Locate the cell with the specified text and output its (x, y) center coordinate. 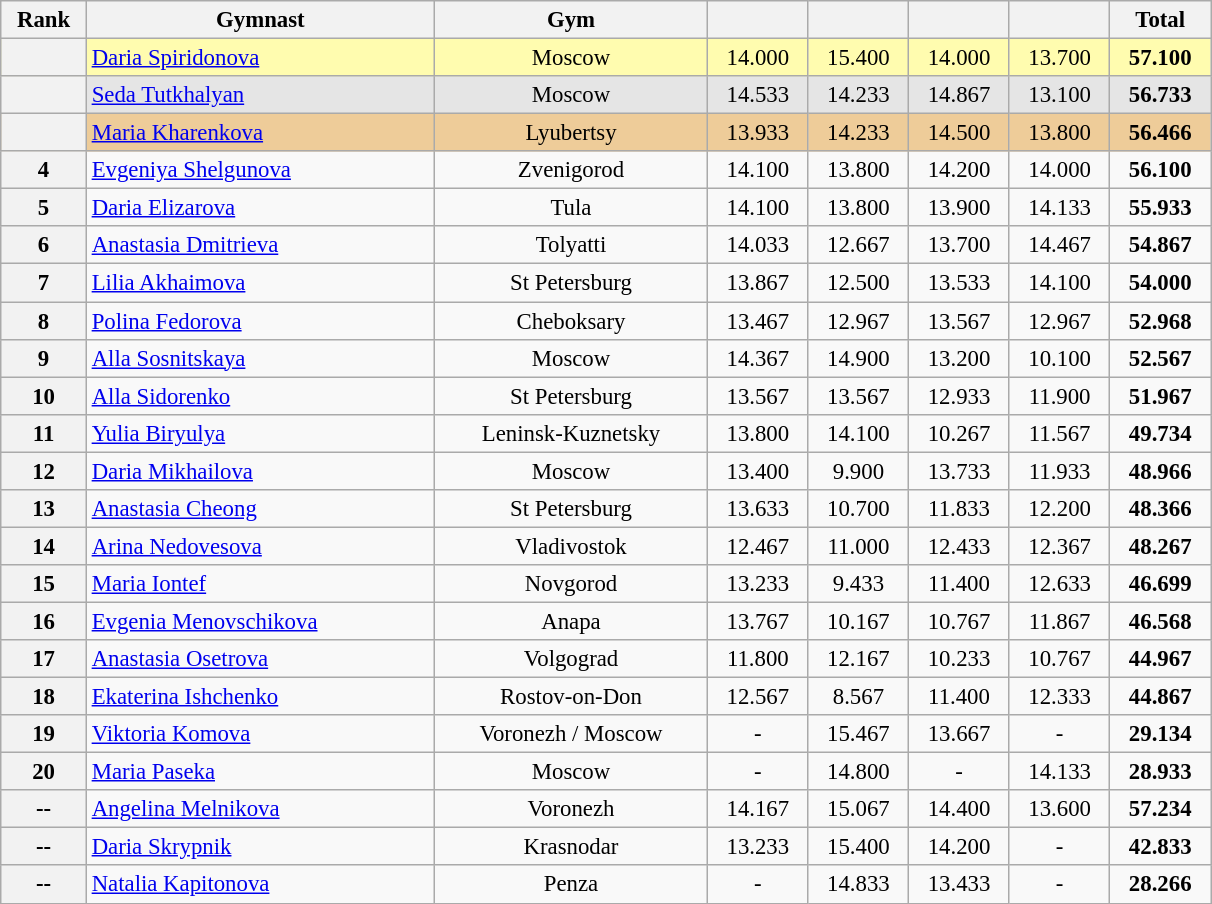
13.767 (758, 621)
46.699 (1160, 584)
54.867 (1160, 245)
9.900 (858, 471)
9.433 (858, 584)
11.900 (1060, 396)
52.567 (1160, 358)
Daria Skrypnik (260, 847)
57.100 (1160, 58)
9 (44, 358)
Cheboksary (570, 321)
48.966 (1160, 471)
20 (44, 772)
13.933 (758, 133)
Tula (570, 208)
14.900 (858, 358)
57.234 (1160, 809)
13.600 (1060, 809)
28.266 (1160, 885)
12.367 (1060, 546)
12.667 (858, 245)
48.366 (1160, 509)
Angelina Melnikova (260, 809)
28.933 (1160, 772)
10.100 (1060, 358)
Tolyatti (570, 245)
14.400 (960, 809)
49.734 (1160, 433)
13 (44, 509)
15.067 (858, 809)
Leninsk-Kuznetsky (570, 433)
11.833 (960, 509)
12.433 (960, 546)
6 (44, 245)
11.800 (758, 659)
44.967 (1160, 659)
Vladivostok (570, 546)
Voronezh (570, 809)
12.467 (758, 546)
Anastasia Osetrova (260, 659)
Lyubertsy (570, 133)
12.167 (858, 659)
13.467 (758, 321)
46.568 (1160, 621)
Maria Kharenkova (260, 133)
Anastasia Cheong (260, 509)
11 (44, 433)
Daria Mikhailova (260, 471)
13.533 (960, 283)
10.700 (858, 509)
13.433 (960, 885)
13.733 (960, 471)
13.200 (960, 358)
14.167 (758, 809)
52.968 (1160, 321)
Polina Fedorova (260, 321)
12.200 (1060, 509)
18 (44, 697)
10 (44, 396)
Lilia Akhaimova (260, 283)
14.833 (858, 885)
19 (44, 734)
Anapa (570, 621)
Viktoria Komova (260, 734)
17 (44, 659)
Yulia Biryulya (260, 433)
Natalia Kapitonova (260, 885)
Penza (570, 885)
Krasnodar (570, 847)
7 (44, 283)
10.267 (960, 433)
4 (44, 170)
51.967 (1160, 396)
15 (44, 584)
12.567 (758, 697)
12.633 (1060, 584)
Evgeniya Shelgunova (260, 170)
Rostov-on-Don (570, 697)
13.867 (758, 283)
29.134 (1160, 734)
Seda Tutkhalyan (260, 95)
11.867 (1060, 621)
56.733 (1160, 95)
5 (44, 208)
14.033 (758, 245)
16 (44, 621)
14.367 (758, 358)
13.100 (1060, 95)
Gym (570, 20)
13.400 (758, 471)
12 (44, 471)
44.867 (1160, 697)
8 (44, 321)
Gymnast (260, 20)
10.233 (960, 659)
10.167 (858, 621)
Arina Nedovesova (260, 546)
56.100 (1160, 170)
Total (1160, 20)
Anastasia Dmitrieva (260, 245)
Daria Elizarova (260, 208)
12.333 (1060, 697)
Alla Sidorenko (260, 396)
Volgograd (570, 659)
13.667 (960, 734)
54.000 (1160, 283)
14.500 (960, 133)
Voronezh / Moscow (570, 734)
Rank (44, 20)
14.533 (758, 95)
48.267 (1160, 546)
11.000 (858, 546)
14.800 (858, 772)
56.466 (1160, 133)
Evgenia Menovschikova (260, 621)
55.933 (1160, 208)
Maria Paseka (260, 772)
12.500 (858, 283)
Daria Spiridonova (260, 58)
Zvenigorod (570, 170)
11.933 (1060, 471)
8.567 (858, 697)
Maria Iontef (260, 584)
14.867 (960, 95)
12.933 (960, 396)
13.633 (758, 509)
42.833 (1160, 847)
14.467 (1060, 245)
14 (44, 546)
Ekaterina Ishchenko (260, 697)
13.900 (960, 208)
15.467 (858, 734)
Novgorod (570, 584)
11.567 (1060, 433)
Alla Sosnitskaya (260, 358)
